Find where the given text appears and provide that cell's center as (x, y) coordinate. 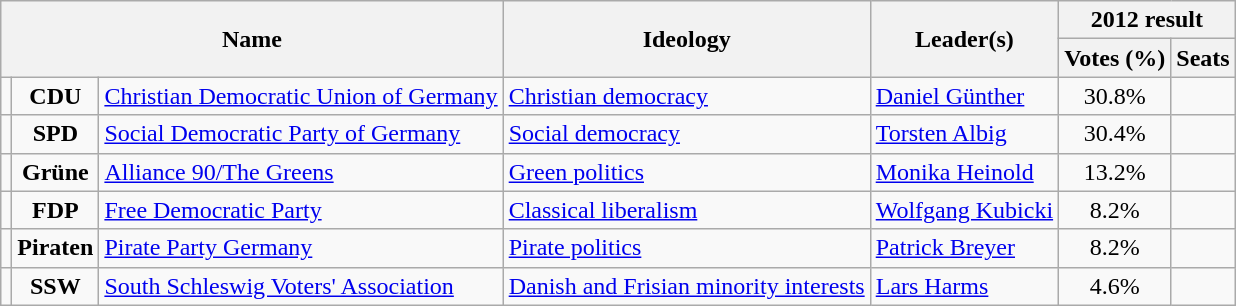
Pirate Party Germany (301, 248)
13.2% (1115, 172)
Classical liberalism (686, 210)
30.8% (1115, 96)
Monika Heinold (964, 172)
Danish and Frisian minority interests (686, 286)
SSW (56, 286)
South Schleswig Voters' Association (301, 286)
CDU (56, 96)
Grüne (56, 172)
Daniel Günther (964, 96)
SPD (56, 134)
Christian Democratic Union of Germany (301, 96)
Torsten Albig (964, 134)
Social democracy (686, 134)
Patrick Breyer (964, 248)
30.4% (1115, 134)
Christian democracy (686, 96)
4.6% (1115, 286)
Wolfgang Kubicki (964, 210)
2012 result (1148, 20)
Green politics (686, 172)
Name (252, 39)
Social Democratic Party of Germany (301, 134)
Alliance 90/The Greens (301, 172)
Free Democratic Party (301, 210)
Leader(s) (964, 39)
Lars Harms (964, 286)
Pirate politics (686, 248)
Seats (1203, 58)
Ideology (686, 39)
Piraten (56, 248)
FDP (56, 210)
Votes (%) (1115, 58)
